Identify which cell holds the provided text, then report its [X, Y] central coordinate. 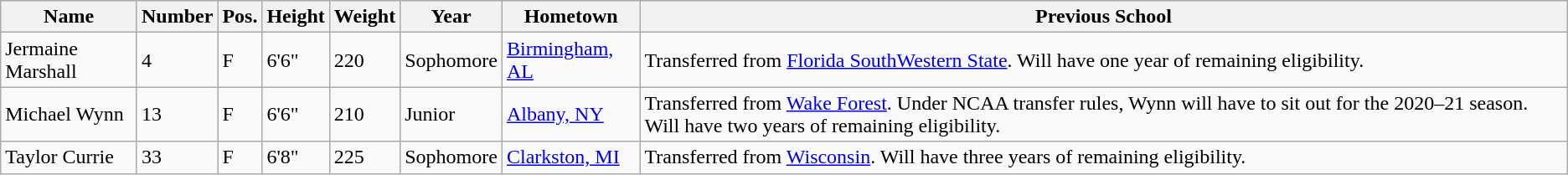
225 [364, 157]
Transferred from Wisconsin. Will have three years of remaining eligibility. [1104, 157]
Weight [364, 17]
Jermaine Marshall [69, 60]
Height [296, 17]
13 [177, 114]
220 [364, 60]
4 [177, 60]
6'8" [296, 157]
Transferred from Florida SouthWestern State. Will have one year of remaining eligibility. [1104, 60]
Clarkston, MI [570, 157]
210 [364, 114]
Year [451, 17]
33 [177, 157]
Hometown [570, 17]
Previous School [1104, 17]
Michael Wynn [69, 114]
Albany, NY [570, 114]
Pos. [240, 17]
Number [177, 17]
Name [69, 17]
Junior [451, 114]
Birmingham, AL [570, 60]
Taylor Currie [69, 157]
